Identify which cell holds the provided text, then report its [x, y] central coordinate. 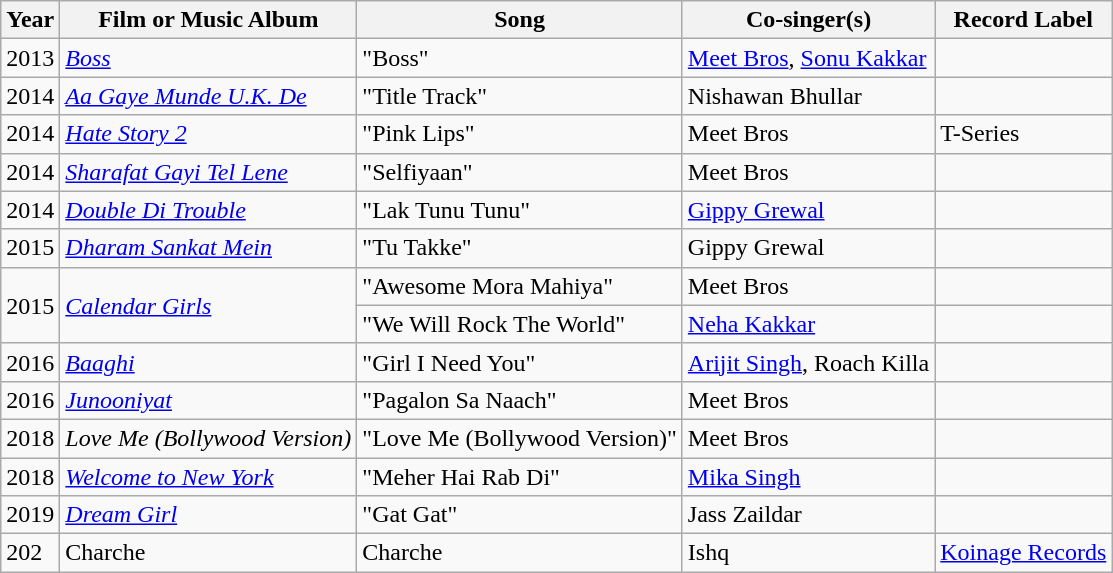
Love Me (Bollywood Version) [208, 438]
Dream Girl [208, 515]
"Tu Takke" [520, 248]
Ishq [808, 553]
"Love Me (Bollywood Version)" [520, 438]
"Awesome Mora Mahiya" [520, 286]
Calendar Girls [208, 305]
Nishawan Bhullar [808, 96]
2013 [30, 58]
Mika Singh [808, 477]
"Gat Gat" [520, 515]
"Title Track" [520, 96]
"Pagalon Sa Naach" [520, 400]
Welcome to New York [208, 477]
Baaghi [208, 362]
Aa Gaye Munde U.K. De [208, 96]
"Selfiyaan" [520, 172]
Co-singer(s) [808, 20]
Sharafat Gayi Tel Lene [208, 172]
Double Di Trouble [208, 210]
Hate Story 2 [208, 134]
Jass Zaildar [808, 515]
Meet Bros, Sonu Kakkar [808, 58]
"Lak Tunu Tunu" [520, 210]
Dharam Sankat Mein [208, 248]
Neha Kakkar [808, 324]
Boss [208, 58]
"Boss" [520, 58]
"We Will Rock The World" [520, 324]
Year [30, 20]
2019 [30, 515]
"Girl I Need You" [520, 362]
202 [30, 553]
Koinage Records [1024, 553]
Film or Music Album [208, 20]
Song [520, 20]
"Pink Lips" [520, 134]
Junooniyat [208, 400]
"Meher Hai Rab Di" [520, 477]
T-Series [1024, 134]
Record Label [1024, 20]
Arijit Singh, Roach Killa [808, 362]
